Search for the cell housing the specified text and yield its [X, Y] center coordinate. 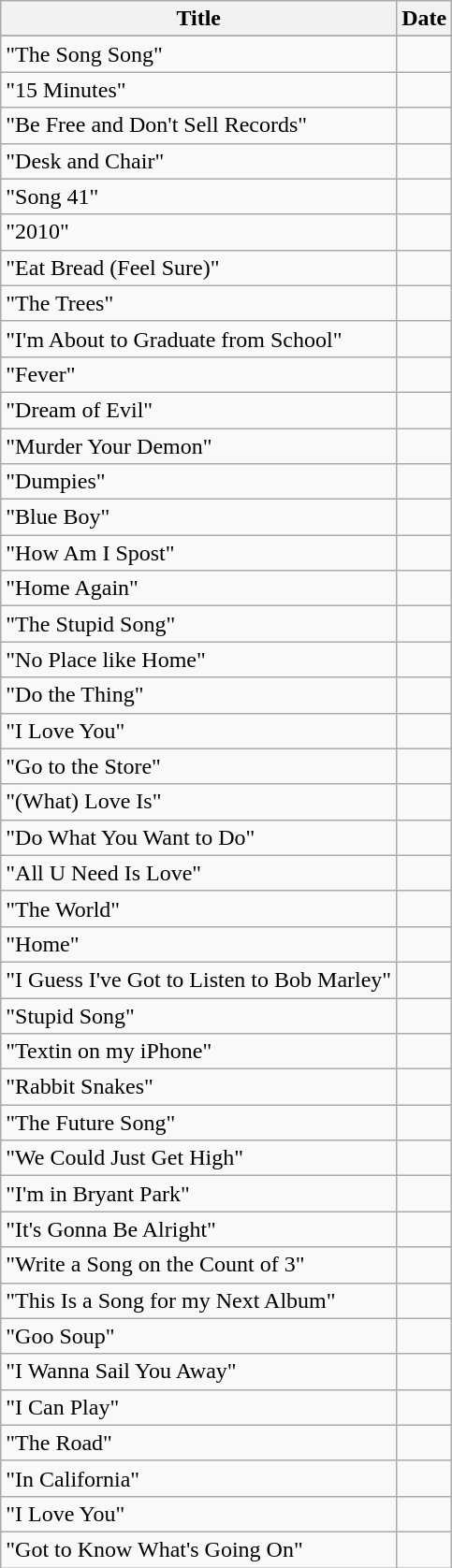
"Blue Boy" [198, 517]
"Do the Thing" [198, 695]
"Goo Soup" [198, 1336]
"I'm in Bryant Park" [198, 1194]
"It's Gonna Be Alright" [198, 1229]
Title [198, 19]
"The Song Song" [198, 54]
"Eat Bread (Feel Sure)" [198, 268]
"Stupid Song" [198, 1015]
"Do What You Want to Do" [198, 837]
"Go to the Store" [198, 766]
"Rabbit Snakes" [198, 1087]
"Home" [198, 944]
"The Stupid Song" [198, 624]
"Textin on my iPhone" [198, 1052]
"In California" [198, 1478]
"The Future Song" [198, 1123]
"Dumpies" [198, 482]
"Write a Song on the Count of 3" [198, 1265]
"Song 41" [198, 196]
"No Place like Home" [198, 660]
"15 Minutes" [198, 90]
"The Trees" [198, 303]
"Murder Your Demon" [198, 446]
Date [425, 19]
"Got to Know What's Going On" [198, 1549]
"Home Again" [198, 588]
"2010" [198, 232]
"All U Need Is Love" [198, 873]
"The World" [198, 908]
"(What) Love Is" [198, 802]
"I Wanna Sail You Away" [198, 1372]
"Be Free and Don't Sell Records" [198, 125]
"I'm About to Graduate from School" [198, 339]
"How Am I Spost" [198, 553]
"We Could Just Get High" [198, 1158]
"This Is a Song for my Next Album" [198, 1300]
"I Can Play" [198, 1407]
"Fever" [198, 374]
"The Road" [198, 1443]
"I Guess I've Got to Listen to Bob Marley" [198, 980]
"Desk and Chair" [198, 161]
"Dream of Evil" [198, 410]
